Locate the cell with the specified text and output its [X, Y] center coordinate. 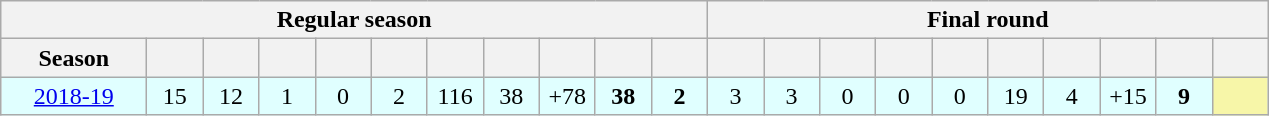
1 [287, 96]
Season [74, 58]
Regular season [354, 20]
9 [1184, 96]
19 [1016, 96]
12 [231, 96]
Final round [988, 20]
+78 [567, 96]
4 [1072, 96]
+15 [1128, 96]
15 [175, 96]
2018-19 [74, 96]
116 [455, 96]
